Extract the (x, y) coordinate from the center of the cell holding the provided text.  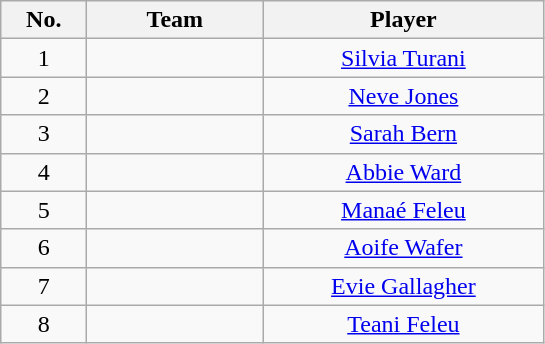
Teani Feleu (404, 324)
Sarah Bern (404, 134)
7 (44, 286)
1 (44, 58)
8 (44, 324)
Manaé Feleu (404, 210)
Team (175, 20)
Abbie Ward (404, 172)
6 (44, 248)
5 (44, 210)
3 (44, 134)
Player (404, 20)
No. (44, 20)
Aoife Wafer (404, 248)
Evie Gallagher (404, 286)
Silvia Turani (404, 58)
Neve Jones (404, 96)
4 (44, 172)
2 (44, 96)
